Identify which cell holds the provided text, then report its [X, Y] central coordinate. 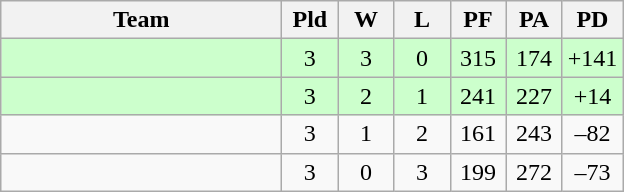
–82 [592, 134]
+14 [592, 96]
315 [478, 58]
241 [478, 96]
174 [534, 58]
227 [534, 96]
W [366, 20]
Pld [310, 20]
+141 [592, 58]
161 [478, 134]
Team [142, 20]
272 [534, 172]
–73 [592, 172]
243 [534, 134]
PA [534, 20]
199 [478, 172]
PD [592, 20]
PF [478, 20]
L [422, 20]
